Scan for the cell matching the given text and deliver its (X, Y) coordinate at center. 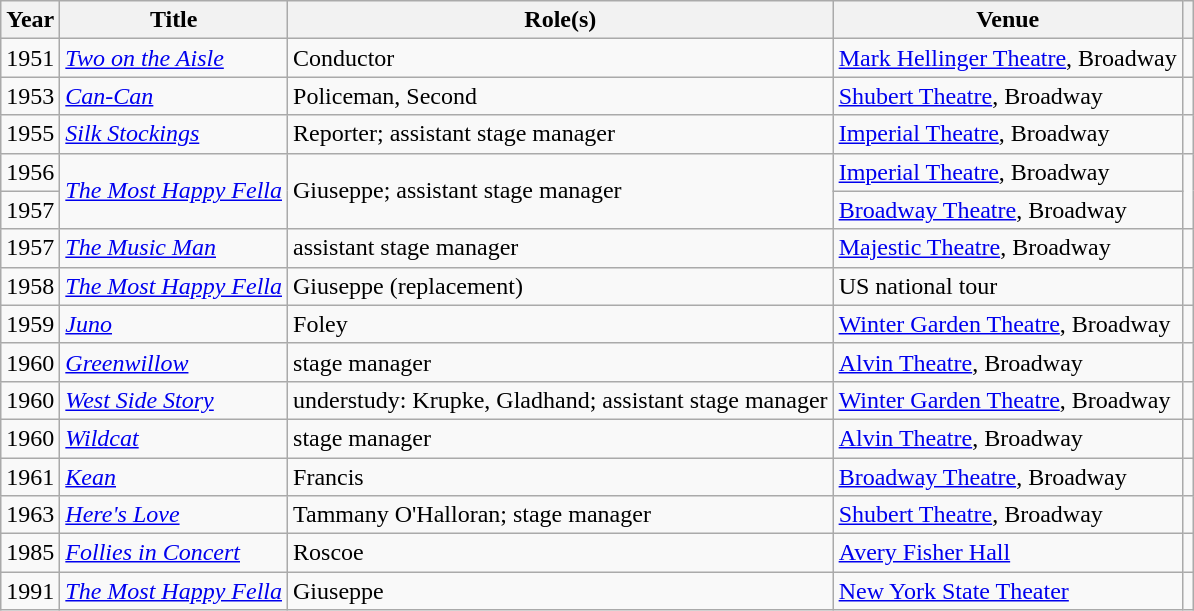
1956 (30, 172)
Majestic Theatre, Broadway (1008, 248)
Francis (561, 477)
Giuseppe (replacement) (561, 286)
Can-Can (174, 96)
Title (174, 20)
Policeman, Second (561, 96)
assistant stage manager (561, 248)
Follies in Concert (174, 553)
New York State Theater (1008, 591)
Wildcat (174, 438)
Role(s) (561, 20)
Reporter; assistant stage manager (561, 134)
Silk Stockings (174, 134)
Juno (174, 324)
West Side Story (174, 400)
US national tour (1008, 286)
Tammany O'Halloran; stage manager (561, 515)
Avery Fisher Hall (1008, 553)
Conductor (561, 58)
1991 (30, 591)
1985 (30, 553)
Here's Love (174, 515)
1953 (30, 96)
Year (30, 20)
Giuseppe; assistant stage manager (561, 191)
Foley (561, 324)
1961 (30, 477)
Mark Hellinger Theatre, Broadway (1008, 58)
1958 (30, 286)
Venue (1008, 20)
understudy: Krupke, Gladhand; assistant stage manager (561, 400)
Two on the Aisle (174, 58)
Roscoe (561, 553)
Greenwillow (174, 362)
1951 (30, 58)
1955 (30, 134)
1963 (30, 515)
1959 (30, 324)
Kean (174, 477)
Giuseppe (561, 591)
The Music Man (174, 248)
